Output the (x, y) coordinate of the center of the cell containing the given text.  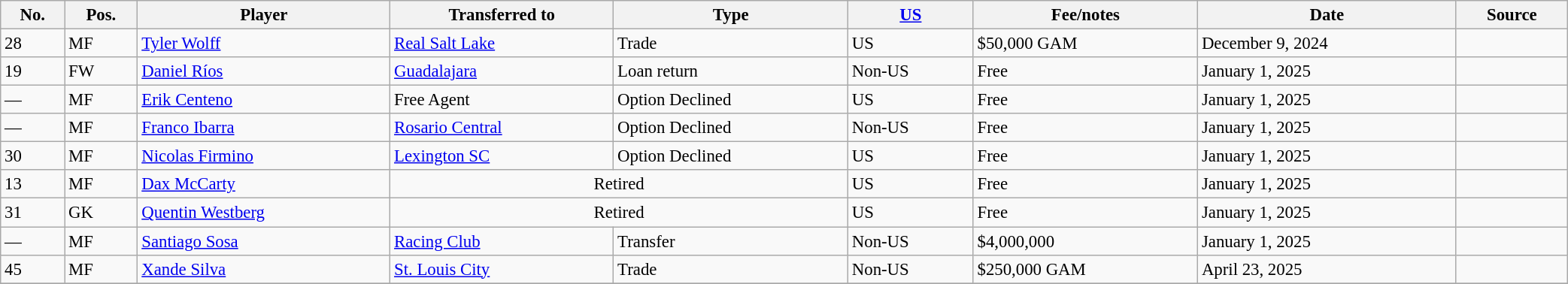
Santiago Sosa (264, 241)
Source (1512, 15)
19 (33, 71)
Date (1327, 15)
45 (33, 269)
GK (101, 213)
St. Louis City (502, 269)
$4,000,000 (1085, 241)
13 (33, 184)
Xande Silva (264, 269)
31 (33, 213)
Daniel Ríos (264, 71)
Free Agent (502, 100)
Player (264, 15)
$250,000 GAM (1085, 269)
Franco Ibarra (264, 128)
28 (33, 44)
Nicolas Firmino (264, 156)
Dax McCarty (264, 184)
Transfer (731, 241)
April 23, 2025 (1327, 269)
Erik Centeno (264, 100)
$50,000 GAM (1085, 44)
Racing Club (502, 241)
30 (33, 156)
Pos. (101, 15)
Rosario Central (502, 128)
December 9, 2024 (1327, 44)
Tyler Wolff (264, 44)
No. (33, 15)
Type (731, 15)
Quentin Westberg (264, 213)
Transferred to (502, 15)
Lexington SC (502, 156)
Real Salt Lake (502, 44)
Loan return (731, 71)
FW (101, 71)
Fee/notes (1085, 15)
Guadalajara (502, 71)
